Find where the given text appears and provide that cell's center as (x, y) coordinate. 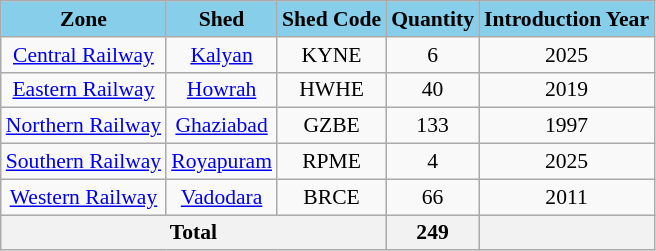
Vadodara (222, 197)
6 (432, 55)
66 (432, 197)
Zone (84, 19)
Northern Railway (84, 126)
Quantity (432, 19)
2011 (566, 197)
4 (432, 162)
1997 (566, 126)
Royapuram (222, 162)
249 (432, 233)
Kalyan (222, 55)
BRCE (332, 197)
Central Railway (84, 55)
Eastern Railway (84, 90)
HWHE (332, 90)
Ghaziabad (222, 126)
Introduction Year (566, 19)
Total (194, 233)
Howrah (222, 90)
RPME (332, 162)
Shed Code (332, 19)
Shed (222, 19)
133 (432, 126)
Southern Railway (84, 162)
GZBE (332, 126)
40 (432, 90)
KYNE (332, 55)
2019 (566, 90)
Western Railway (84, 197)
